Find where the given text appears and provide that cell's center as [X, Y] coordinate. 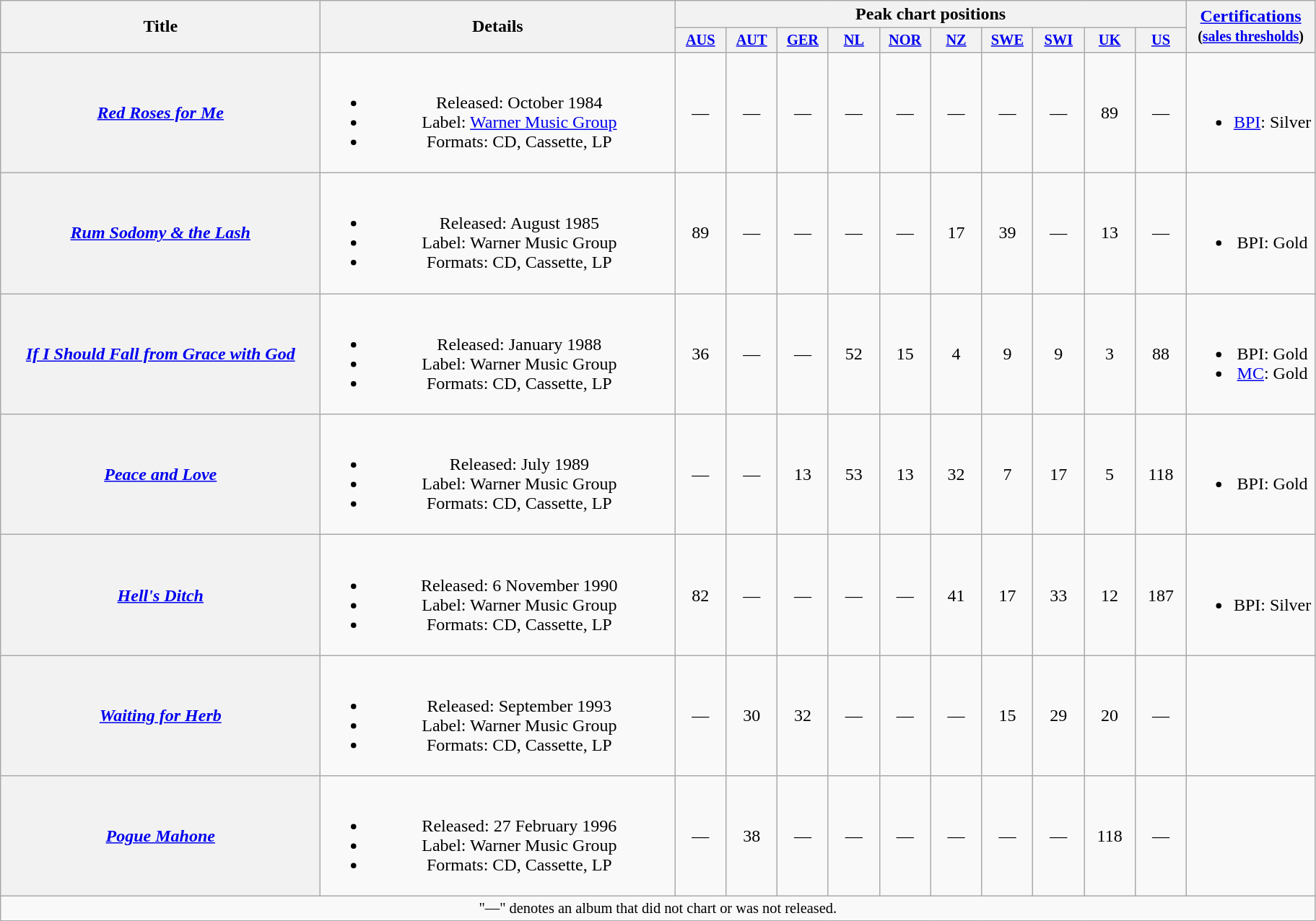
Title [160, 27]
Rum Sodomy & the Lash [160, 234]
Peak chart positions [931, 14]
Red Roses for Me [160, 113]
Released: September 1993Label: Warner Music GroupFormats: CD, Cassette, LP [498, 716]
BPI: GoldMC: Gold [1250, 354]
88 [1161, 354]
Waiting for Herb [160, 716]
NOR [905, 40]
12 [1110, 595]
GER [803, 40]
NL [853, 40]
US [1161, 40]
187 [1161, 595]
30 [752, 716]
SWE [1008, 40]
If I Should Fall from Grace with God [160, 354]
38 [752, 836]
Released: October 1984Label: Warner Music GroupFormats: CD, Cassette, LP [498, 113]
NZ [956, 40]
SWI [1058, 40]
Released: January 1988Label: Warner Music GroupFormats: CD, Cassette, LP [498, 354]
Certifications(sales thresholds) [1250, 27]
82 [700, 595]
7 [1008, 475]
"—" denotes an album that did not chart or was not released. [658, 909]
36 [700, 354]
41 [956, 595]
Hell's Ditch [160, 595]
Released: August 1985Label: Warner Music GroupFormats: CD, Cassette, LP [498, 234]
5 [1110, 475]
4 [956, 354]
Released: July 1989Label: Warner Music GroupFormats: CD, Cassette, LP [498, 475]
AUS [700, 40]
AUT [752, 40]
UK [1110, 40]
3 [1110, 354]
Released: 6 November 1990Label: Warner Music GroupFormats: CD, Cassette, LP [498, 595]
33 [1058, 595]
Peace and Love [160, 475]
Details [498, 27]
20 [1110, 716]
39 [1008, 234]
53 [853, 475]
Released: 27 February 1996Label: Warner Music GroupFormats: CD, Cassette, LP [498, 836]
52 [853, 354]
Pogue Mahone [160, 836]
29 [1058, 716]
